Return [x, y] of the center of cell containing provided text 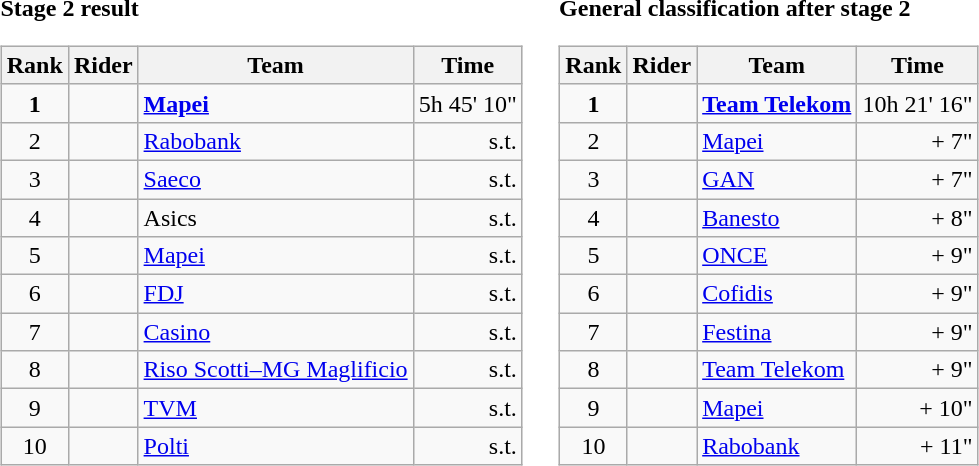
10h 21' 16" [918, 103]
5h 45' 10" [468, 103]
+ 8" [918, 217]
GAN [777, 179]
Asics [276, 217]
+ 11" [918, 446]
FDJ [276, 294]
Casino [276, 332]
+ 10" [918, 408]
TVM [276, 408]
Polti [276, 446]
Saeco [276, 179]
Riso Scotti–MG Maglificio [276, 370]
ONCE [777, 256]
Cofidis [777, 294]
Banesto [777, 217]
Festina [777, 332]
